Extract the (x, y) coordinate from the center of the cell holding the provided text.  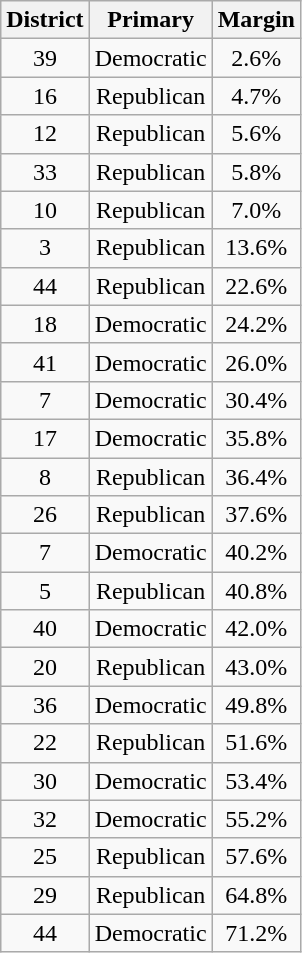
39 (45, 58)
36 (45, 705)
40.2% (256, 553)
16 (45, 96)
5 (45, 591)
5.6% (256, 134)
33 (45, 172)
5.8% (256, 172)
7.0% (256, 210)
22 (45, 743)
4.7% (256, 96)
43.0% (256, 667)
57.6% (256, 857)
37.6% (256, 515)
35.8% (256, 438)
10 (45, 210)
32 (45, 819)
71.2% (256, 933)
22.6% (256, 286)
3 (45, 248)
2.6% (256, 58)
13.6% (256, 248)
30.4% (256, 400)
Margin (256, 20)
Primary (150, 20)
55.2% (256, 819)
29 (45, 895)
51.6% (256, 743)
49.8% (256, 705)
30 (45, 781)
25 (45, 857)
20 (45, 667)
24.2% (256, 324)
53.4% (256, 781)
26 (45, 515)
District (45, 20)
36.4% (256, 477)
12 (45, 134)
18 (45, 324)
40 (45, 629)
8 (45, 477)
40.8% (256, 591)
64.8% (256, 895)
42.0% (256, 629)
41 (45, 362)
17 (45, 438)
26.0% (256, 362)
